Provide the [x, y] coordinate of the cell's center where the given text is located.  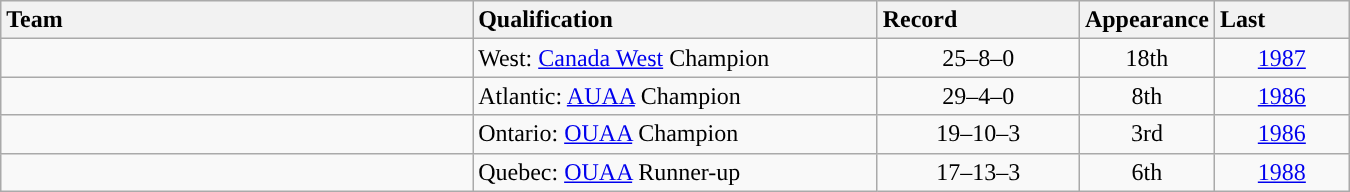
Atlantic: AUAA Champion [675, 96]
6th [1146, 172]
West: Canada West Champion [675, 58]
19–10–3 [978, 134]
Quebec: OUAA Runner-up [675, 172]
Qualification [675, 20]
1988 [1282, 172]
Appearance [1146, 20]
Ontario: OUAA Champion [675, 134]
3rd [1146, 134]
Team [237, 20]
8th [1146, 96]
29–4–0 [978, 96]
Last [1282, 20]
Record [978, 20]
17–13–3 [978, 172]
25–8–0 [978, 58]
18th [1146, 58]
1987 [1282, 58]
